Detect which cell encompasses the target text, then output its [x, y] center coordinate. 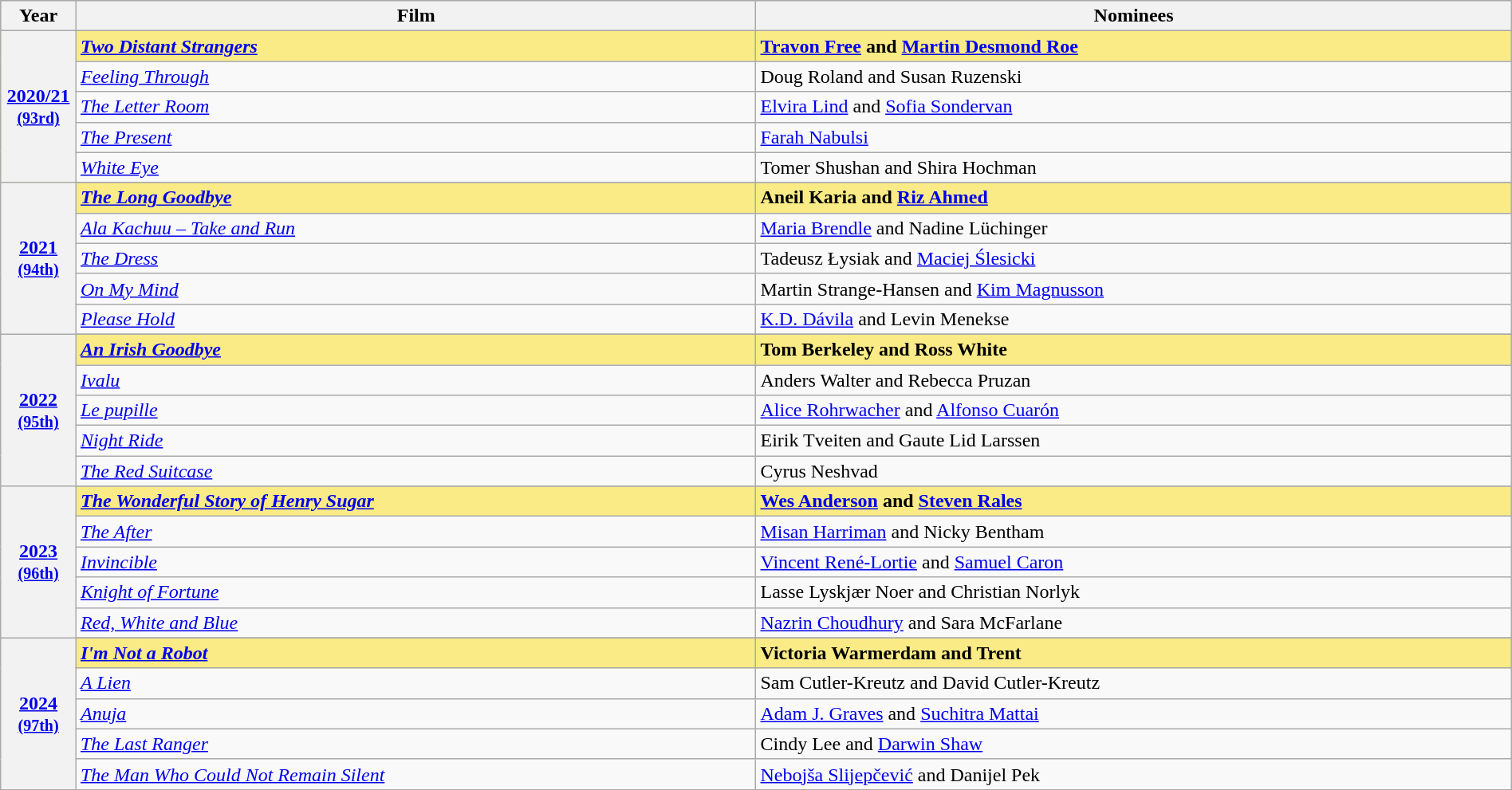
Lasse Lyskjær Noer and Christian Norlyk [1134, 592]
Maria Brendle and Nadine Lüchinger [1134, 228]
Year [38, 16]
Tomer Shushan and Shira Hochman [1134, 167]
2021(94th) [38, 258]
Martin Strange-Hansen and Kim Magnusson [1134, 289]
White Eye [416, 167]
Tom Berkeley and Ross White [1134, 349]
Nebojša Slijepčević and Danijel Pek [1134, 774]
A Lien [416, 683]
Nazrin Choudhury and Sara McFarlane [1134, 623]
An Irish Goodbye [416, 349]
Ivalu [416, 380]
The Long Goodbye [416, 198]
The Wonderful Story of Henry Sugar [416, 501]
Invincible [416, 562]
Knight of Fortune [416, 592]
Doug Roland and Susan Ruzenski [1134, 77]
The Red Suitcase [416, 471]
Victoria Warmerdam and Trent [1134, 653]
Elvira Lind and Sofia Sondervan [1134, 107]
Ala Kachuu – Take and Run [416, 228]
The Man Who Could Not Remain Silent [416, 774]
I'm Not a Robot [416, 653]
Please Hold [416, 319]
Wes Anderson and Steven Rales [1134, 501]
Misan Harriman and Nicky Bentham [1134, 532]
Eirik Tveiten and Gaute Lid Larssen [1134, 441]
On My Mind [416, 289]
Alice Rohrwacher and Alfonso Cuarón [1134, 411]
The Present [416, 137]
2020/21(93rd) [38, 107]
The Dress [416, 258]
2024(97th) [38, 713]
The After [416, 532]
Night Ride [416, 441]
Film [416, 16]
2023(96th) [38, 562]
The Last Ranger [416, 744]
Farah Nabulsi [1134, 137]
Two Distant Strangers [416, 46]
Aneil Karia and Riz Ahmed [1134, 198]
The Letter Room [416, 107]
Anuja [416, 713]
Cyrus Neshvad [1134, 471]
Anders Walter and Rebecca Pruzan [1134, 380]
Vincent René-Lortie and Samuel Caron [1134, 562]
Red, White and Blue [416, 623]
Sam Cutler-Kreutz and David Cutler-Kreutz [1134, 683]
Cindy Lee and Darwin Shaw [1134, 744]
Travon Free and Martin Desmond Roe [1134, 46]
Tadeusz Łysiak and Maciej Ślesicki [1134, 258]
Adam J. Graves and Suchitra Mattai [1134, 713]
Nominees [1134, 16]
Le pupille [416, 411]
K.D. Dávila and Levin Menekse [1134, 319]
2022(95th) [38, 410]
Feeling Through [416, 77]
